For the text-containing cell, return its midpoint in [X, Y] coordinate format. 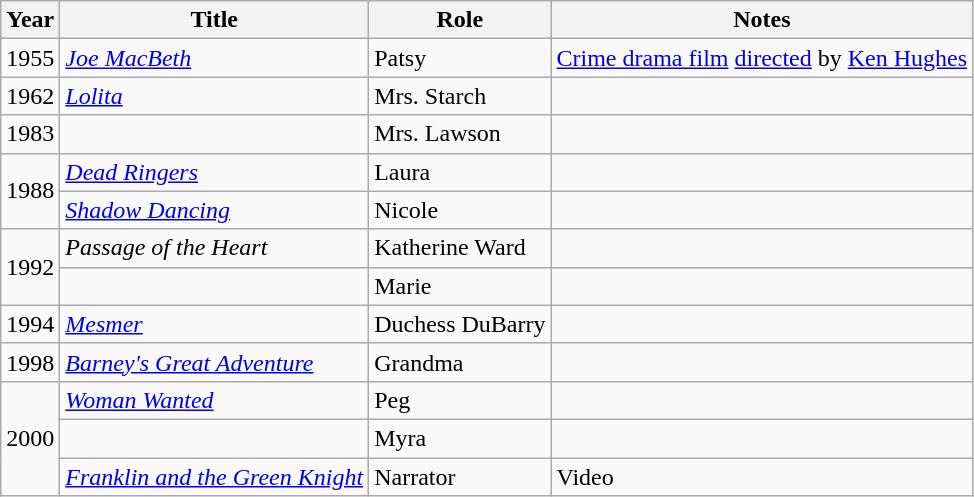
Duchess DuBarry [460, 324]
Shadow Dancing [214, 210]
1988 [30, 191]
Title [214, 20]
Notes [762, 20]
1983 [30, 134]
Peg [460, 400]
Joe MacBeth [214, 58]
Passage of the Heart [214, 248]
Year [30, 20]
2000 [30, 438]
Dead Ringers [214, 172]
Crime drama film directed by Ken Hughes [762, 58]
Video [762, 477]
1955 [30, 58]
Narrator [460, 477]
Woman Wanted [214, 400]
Myra [460, 438]
Katherine Ward [460, 248]
1992 [30, 267]
Mrs. Starch [460, 96]
Role [460, 20]
Mrs. Lawson [460, 134]
Laura [460, 172]
1998 [30, 362]
Lolita [214, 96]
1962 [30, 96]
Franklin and the Green Knight [214, 477]
Nicole [460, 210]
Grandma [460, 362]
Barney's Great Adventure [214, 362]
1994 [30, 324]
Marie [460, 286]
Patsy [460, 58]
Mesmer [214, 324]
